Pinpoint the cell where the given text exists, returning its (x, y) midpoint coordinate. 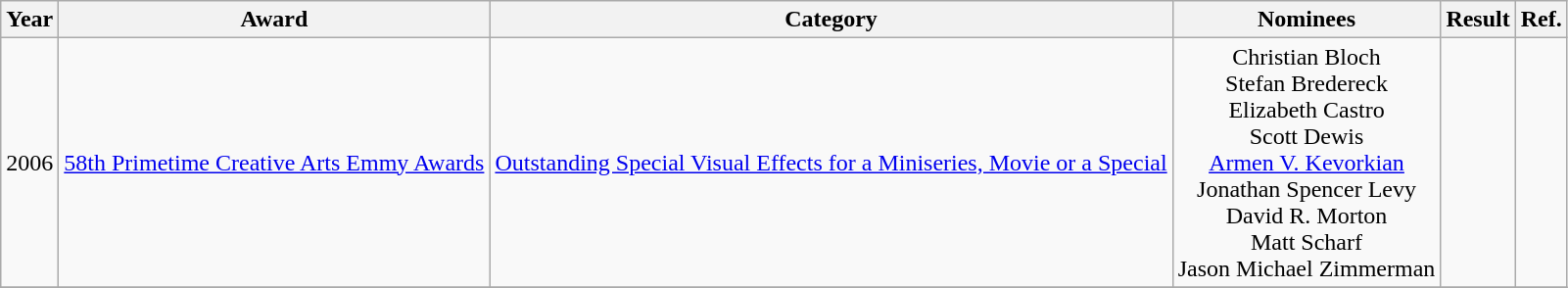
Outstanding Special Visual Effects for a Miniseries, Movie or a Special (831, 163)
Ref. (1542, 20)
58th Primetime Creative Arts Emmy Awards (274, 163)
Result (1478, 20)
2006 (29, 163)
Nominees (1307, 20)
Year (29, 20)
Category (831, 20)
Award (274, 20)
